From the cell containing the given text, extract its center point as [x, y] coordinate. 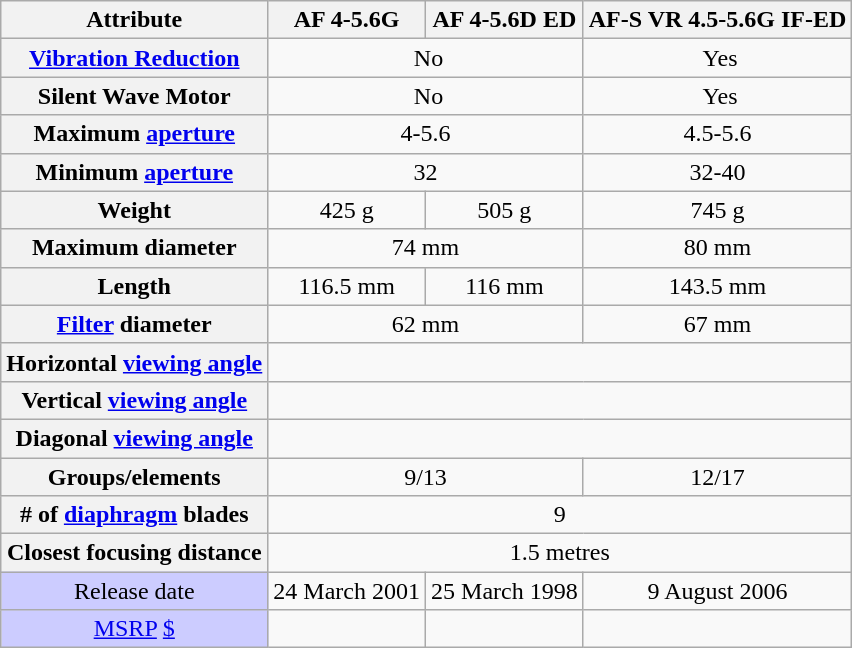
Weight [134, 210]
9 August 2006 [718, 591]
Horizontal viewing angle [134, 362]
32 [426, 172]
AF-S VR 4.5-5.6G IF-ED [718, 20]
MSRP $ [134, 629]
Silent Wave Motor [134, 96]
12/17 [718, 477]
25 March 1998 [505, 591]
116.5 mm [347, 286]
1.5 metres [560, 553]
AF 4-5.6D ED [505, 20]
Vertical viewing angle [134, 400]
Diagonal viewing angle [134, 438]
Filter diameter [134, 324]
Maximum aperture [134, 134]
Groups/elements [134, 477]
Minimum aperture [134, 172]
32-40 [718, 172]
Release date [134, 591]
745 g [718, 210]
9 [560, 515]
Length [134, 286]
Closest focusing distance [134, 553]
Attribute [134, 20]
4-5.6 [426, 134]
116 mm [505, 286]
9/13 [426, 477]
Vibration Reduction [134, 58]
80 mm [718, 248]
# of diaphragm blades [134, 515]
62 mm [426, 324]
143.5 mm [718, 286]
67 mm [718, 324]
4.5-5.6 [718, 134]
Maximum diameter [134, 248]
AF 4-5.6G [347, 20]
74 mm [426, 248]
425 g [347, 210]
505 g [505, 210]
24 March 2001 [347, 591]
